Determine the (x, y) coordinate at the center of the cell enclosing the given text.  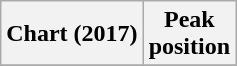
Peakposition (189, 34)
Chart (2017) (72, 34)
